Find where the given text appears and provide that cell's center as [X, Y] coordinate. 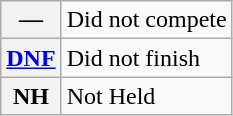
— [31, 20]
Did not compete [146, 20]
DNF [31, 58]
Did not finish [146, 58]
NH [31, 96]
Not Held [146, 96]
